Provide the (X, Y) coordinate of the cell's center where the given text is located.  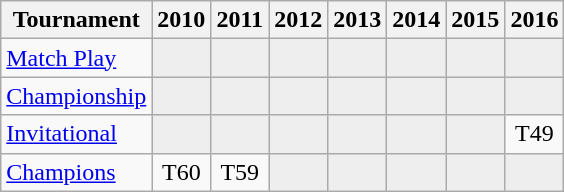
Tournament (76, 20)
2014 (416, 20)
2011 (240, 20)
T59 (240, 172)
2015 (476, 20)
Invitational (76, 134)
2010 (182, 20)
2013 (358, 20)
2016 (534, 20)
2012 (298, 20)
Champions (76, 172)
T60 (182, 172)
Match Play (76, 58)
T49 (534, 134)
Championship (76, 96)
